Locate the cell with the specified text and output its (X, Y) center coordinate. 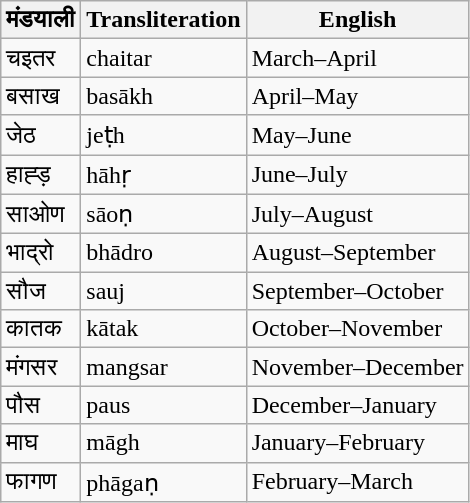
सौज (41, 291)
February–March (358, 482)
फागण (41, 482)
English (358, 20)
January–February (358, 443)
kātak (164, 329)
māgh (164, 443)
September–October (358, 291)
माघ (41, 443)
basākh (164, 96)
जेठ (41, 135)
paus (164, 405)
hāhṛ (164, 174)
साओण (41, 214)
हाह्ड़ (41, 174)
पौस (41, 405)
sāoṇ (164, 214)
मंगसर (41, 367)
May–June (358, 135)
March–April (358, 58)
phāgaṇ (164, 482)
sauj (164, 291)
बसाख (41, 96)
bhādro (164, 253)
कातक (41, 329)
June–July (358, 174)
mangsar (164, 367)
चइतर (41, 58)
Transliteration (164, 20)
भाद्रो (41, 253)
मंडयाली (41, 20)
November–December (358, 367)
jeṭh (164, 135)
August–September (358, 253)
December–January (358, 405)
October–November (358, 329)
July–August (358, 214)
April–May (358, 96)
chaitar (164, 58)
